Pinpoint the cell where the given text exists, returning its (X, Y) midpoint coordinate. 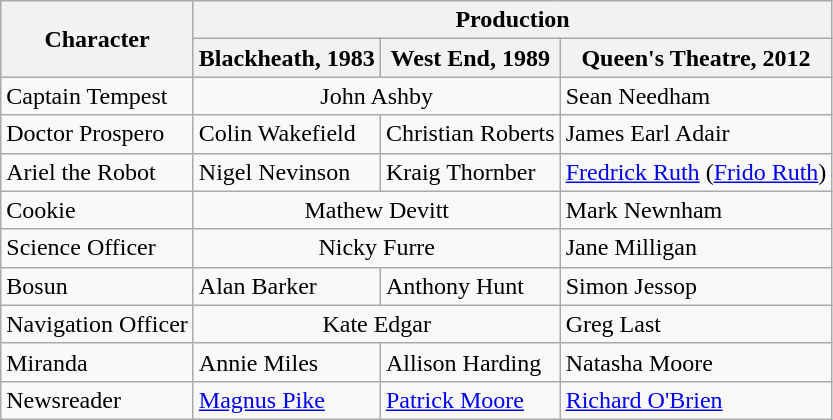
Newsreader (98, 400)
Mark Newnham (696, 210)
Patrick Moore (470, 400)
Bosun (98, 286)
Captain Tempest (98, 96)
Greg Last (696, 324)
Navigation Officer (98, 324)
Miranda (98, 362)
Production (512, 20)
Simon Jessop (696, 286)
Doctor Prospero (98, 134)
Character (98, 39)
Nicky Furre (376, 248)
Magnus Pike (286, 400)
Cookie (98, 210)
Jane Milligan (696, 248)
Nigel Nevinson (286, 172)
John Ashby (376, 96)
James Earl Adair (696, 134)
Richard O'Brien (696, 400)
Fredrick Ruth (Frido Ruth) (696, 172)
Anthony Hunt (470, 286)
Alan Barker (286, 286)
Kate Edgar (376, 324)
Christian Roberts (470, 134)
Science Officer (98, 248)
Colin Wakefield (286, 134)
West End, 1989 (470, 58)
Queen's Theatre, 2012 (696, 58)
Mathew Devitt (376, 210)
Blackheath, 1983 (286, 58)
Allison Harding (470, 362)
Kraig Thornber (470, 172)
Sean Needham (696, 96)
Annie Miles (286, 362)
Ariel the Robot (98, 172)
Natasha Moore (696, 362)
